Return (x, y) of the center of cell containing provided text 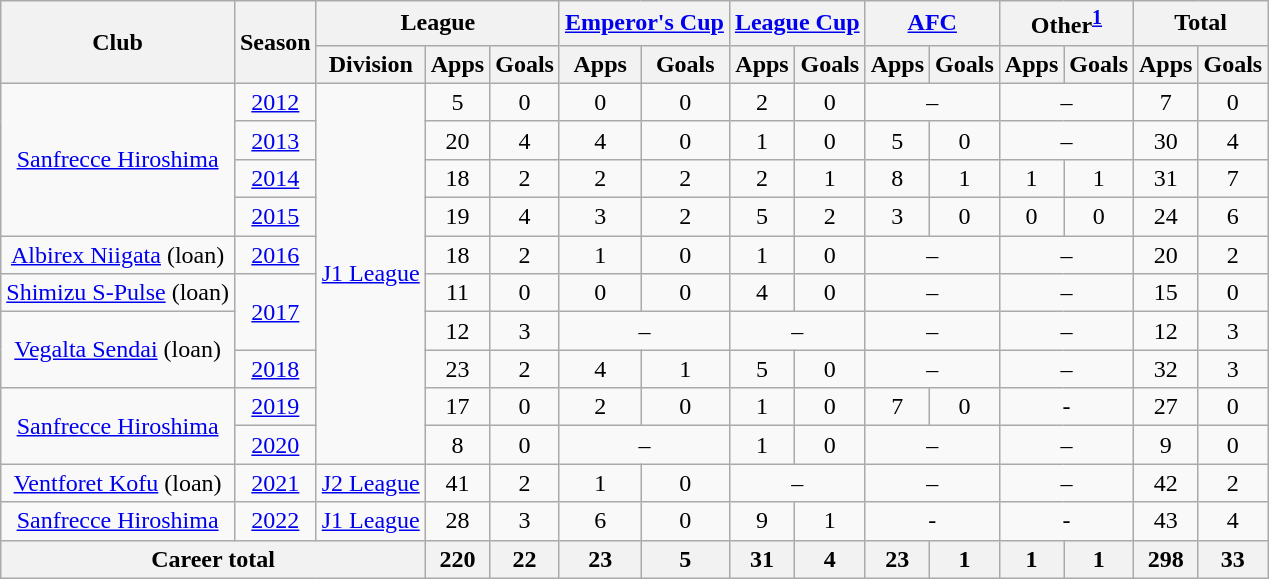
Season (275, 42)
33 (1233, 559)
17 (457, 407)
League Cup (797, 24)
2013 (275, 140)
2017 (275, 312)
Club (118, 42)
220 (457, 559)
2021 (275, 483)
Ventforet Kofu (loan) (118, 483)
Albirex Niigata (loan) (118, 255)
15 (1166, 293)
2016 (275, 255)
Career total (213, 559)
11 (457, 293)
30 (1166, 140)
22 (525, 559)
28 (457, 521)
41 (457, 483)
2018 (275, 369)
2014 (275, 178)
19 (457, 217)
Emperor's Cup (644, 24)
2020 (275, 445)
Total (1201, 24)
AFC (932, 24)
27 (1166, 407)
2022 (275, 521)
Vegalta Sendai (loan) (118, 350)
43 (1166, 521)
League (438, 24)
24 (1166, 217)
2015 (275, 217)
Shimizu S-Pulse (loan) (118, 293)
298 (1166, 559)
J2 League (370, 483)
2019 (275, 407)
42 (1166, 483)
32 (1166, 369)
Division (370, 64)
2012 (275, 102)
Other1 (1066, 24)
